Provide the (x, y) coordinate of the cell's center where the given text is located.  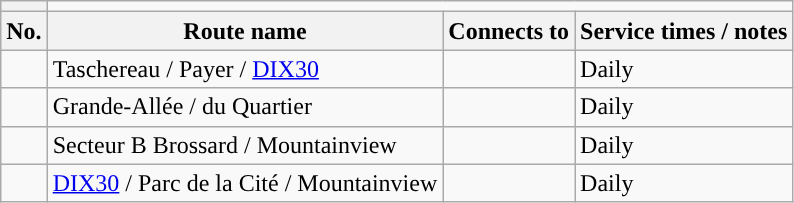
Connects to (509, 31)
Taschereau / Payer / DIX30 (245, 69)
Service times / notes (684, 31)
Secteur B Brossard / Mountainview (245, 145)
DIX30 / Parc de la Cité / Mountainview (245, 183)
Grande-Allée / du Quartier (245, 107)
Route name (245, 31)
No. (24, 31)
